Capture the cell that displays the provided text and extract its [X, Y] central coordinate. 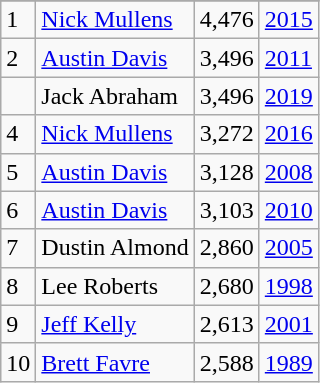
10 [18, 362]
4,476 [226, 20]
Jack Abraham [115, 96]
8 [18, 286]
2,613 [226, 324]
2019 [288, 96]
2,860 [226, 248]
Lee Roberts [115, 286]
2005 [288, 248]
3,128 [226, 172]
1989 [288, 362]
2011 [288, 58]
2,588 [226, 362]
1 [18, 20]
1998 [288, 286]
2008 [288, 172]
9 [18, 324]
6 [18, 210]
2001 [288, 324]
3,103 [226, 210]
3,272 [226, 134]
2 [18, 58]
Jeff Kelly [115, 324]
2015 [288, 20]
Dustin Almond [115, 248]
Brett Favre [115, 362]
5 [18, 172]
2010 [288, 210]
2,680 [226, 286]
7 [18, 248]
4 [18, 134]
2016 [288, 134]
